Find where the given text appears and provide that cell's center as (x, y) coordinate. 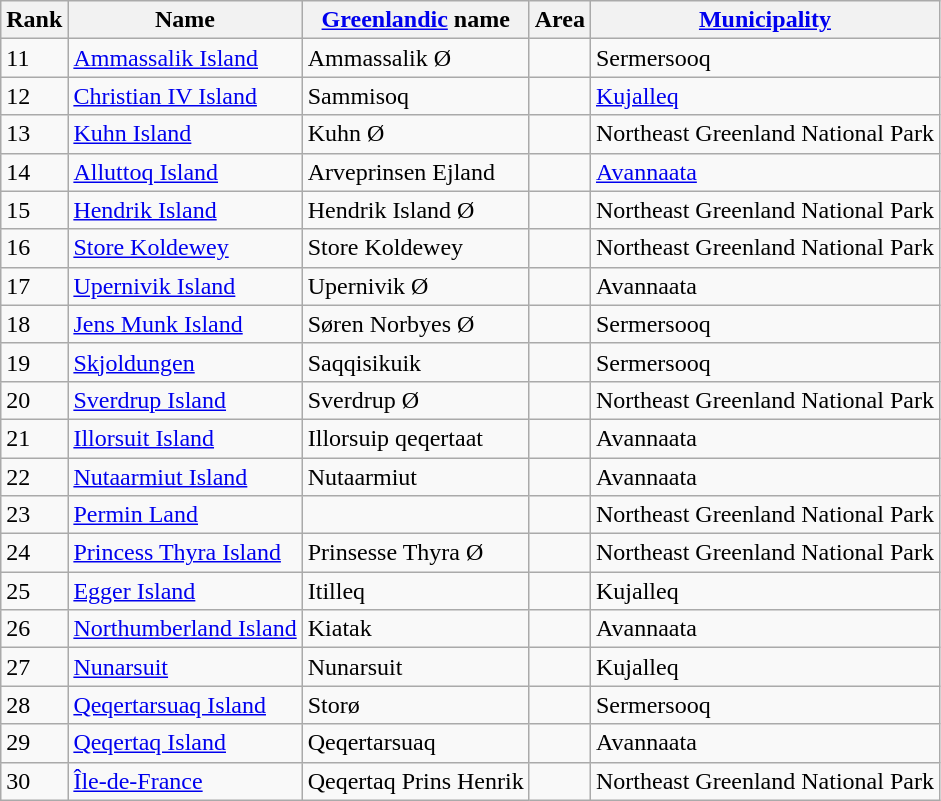
Kiatak (416, 629)
Name (185, 20)
Île-de-France (185, 781)
12 (34, 96)
Hendrik Island (185, 210)
Søren Norbyes Ø (416, 324)
Municipality (764, 20)
Area (560, 20)
Prinsesse Thyra Ø (416, 553)
Alluttoq Island (185, 172)
Storø (416, 705)
Christian IV Island (185, 96)
27 (34, 667)
26 (34, 629)
23 (34, 515)
11 (34, 58)
Upernivik Island (185, 286)
25 (34, 591)
Kuhn Ø (416, 134)
30 (34, 781)
Hendrik Island Ø (416, 210)
Jens Munk Island (185, 324)
Permin Land (185, 515)
22 (34, 477)
Kuhn Island (185, 134)
Itilleq (416, 591)
14 (34, 172)
Qeqertaq Prins Henrik (416, 781)
20 (34, 400)
Greenlandic name (416, 20)
Ammassalik Island (185, 58)
Skjoldungen (185, 362)
24 (34, 553)
Sverdrup Island (185, 400)
Qeqertarsuaq (416, 743)
Northumberland Island (185, 629)
Illorsuit Island (185, 438)
Princess Thyra Island (185, 553)
Rank (34, 20)
Qeqertarsuaq Island (185, 705)
Arveprinsen Ejland (416, 172)
Saqqisikuik (416, 362)
13 (34, 134)
Upernivik Ø (416, 286)
28 (34, 705)
Egger Island (185, 591)
17 (34, 286)
21 (34, 438)
Nutaarmiut Island (185, 477)
Illorsuip qeqertaat (416, 438)
Sverdrup Ø (416, 400)
Qeqertaq Island (185, 743)
Ammassalik Ø (416, 58)
18 (34, 324)
19 (34, 362)
Nutaarmiut (416, 477)
15 (34, 210)
Sammisoq (416, 96)
29 (34, 743)
16 (34, 248)
